Determine the (x, y) coordinate at the center of the cell enclosing the given text.  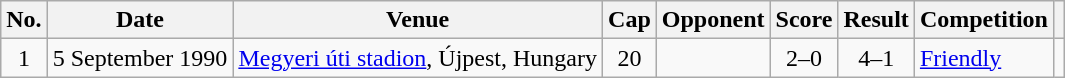
Cap (630, 20)
20 (630, 58)
4–1 (876, 58)
Megyeri úti stadion, Újpest, Hungary (418, 58)
Result (876, 20)
Competition (984, 20)
Score (804, 20)
Venue (418, 20)
1 (24, 58)
5 September 1990 (140, 58)
Opponent (713, 20)
No. (24, 20)
Friendly (984, 58)
Date (140, 20)
2–0 (804, 58)
